Pinpoint the cell where the given text exists, returning its (x, y) midpoint coordinate. 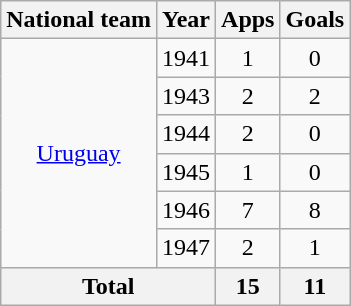
11 (315, 286)
National team (79, 20)
1941 (186, 58)
8 (315, 210)
1947 (186, 248)
Year (186, 20)
1944 (186, 134)
Total (108, 286)
Uruguay (79, 153)
1946 (186, 210)
1943 (186, 96)
Goals (315, 20)
1945 (186, 172)
7 (248, 210)
15 (248, 286)
Apps (248, 20)
